Return the [X, Y] coordinate for the center point of the cell that contains the specified text.  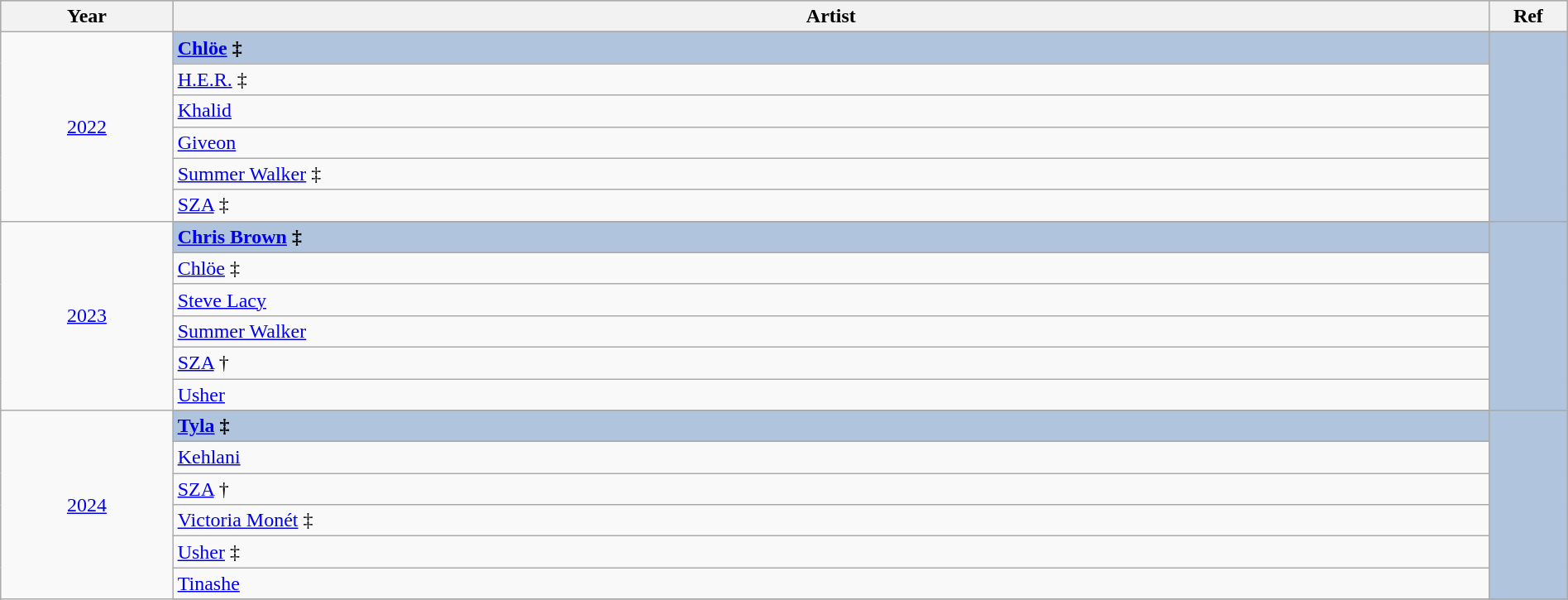
Tyla ‡ [830, 426]
Usher [830, 395]
Tinashe [830, 583]
Year [87, 17]
Giveon [830, 142]
2023 [87, 315]
2022 [87, 127]
Steve Lacy [830, 300]
Khalid [830, 111]
Chris Brown ‡ [830, 237]
Victoria Monét ‡ [830, 521]
Ref [1528, 17]
Artist [830, 17]
2024 [87, 505]
Usher ‡ [830, 552]
Summer Walker ‡ [830, 174]
SZA ‡ [830, 205]
H.E.R. ‡ [830, 79]
Kehlani [830, 458]
Summer Walker [830, 331]
